Output the [x, y] coordinate of the center of the cell containing the given text.  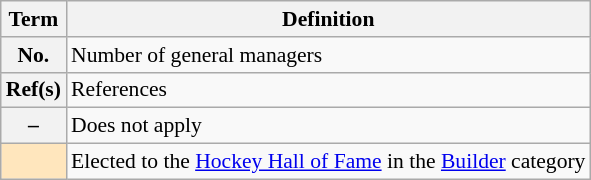
Ref(s) [34, 90]
Term [34, 19]
Does not apply [328, 126]
References [328, 90]
No. [34, 55]
Elected to the Hockey Hall of Fame in the Builder category [328, 162]
Number of general managers [328, 55]
– [34, 126]
Definition [328, 19]
